Capture the cell that displays the provided text and extract its [x, y] central coordinate. 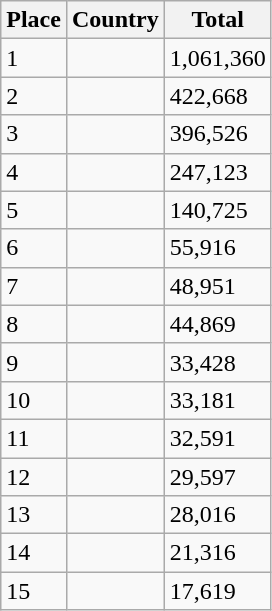
5 [34, 210]
44,869 [218, 324]
140,725 [218, 210]
4 [34, 172]
8 [34, 324]
2 [34, 96]
13 [34, 515]
14 [34, 553]
247,123 [218, 172]
Place [34, 20]
21,316 [218, 553]
396,526 [218, 134]
1,061,360 [218, 58]
Total [218, 20]
3 [34, 134]
1 [34, 58]
48,951 [218, 286]
11 [34, 438]
Country [115, 20]
55,916 [218, 248]
12 [34, 477]
28,016 [218, 515]
15 [34, 591]
32,591 [218, 438]
17,619 [218, 591]
33,181 [218, 400]
422,668 [218, 96]
6 [34, 248]
10 [34, 400]
7 [34, 286]
9 [34, 362]
29,597 [218, 477]
33,428 [218, 362]
